Determine the (X, Y) coordinate at the center of the cell enclosing the given text.  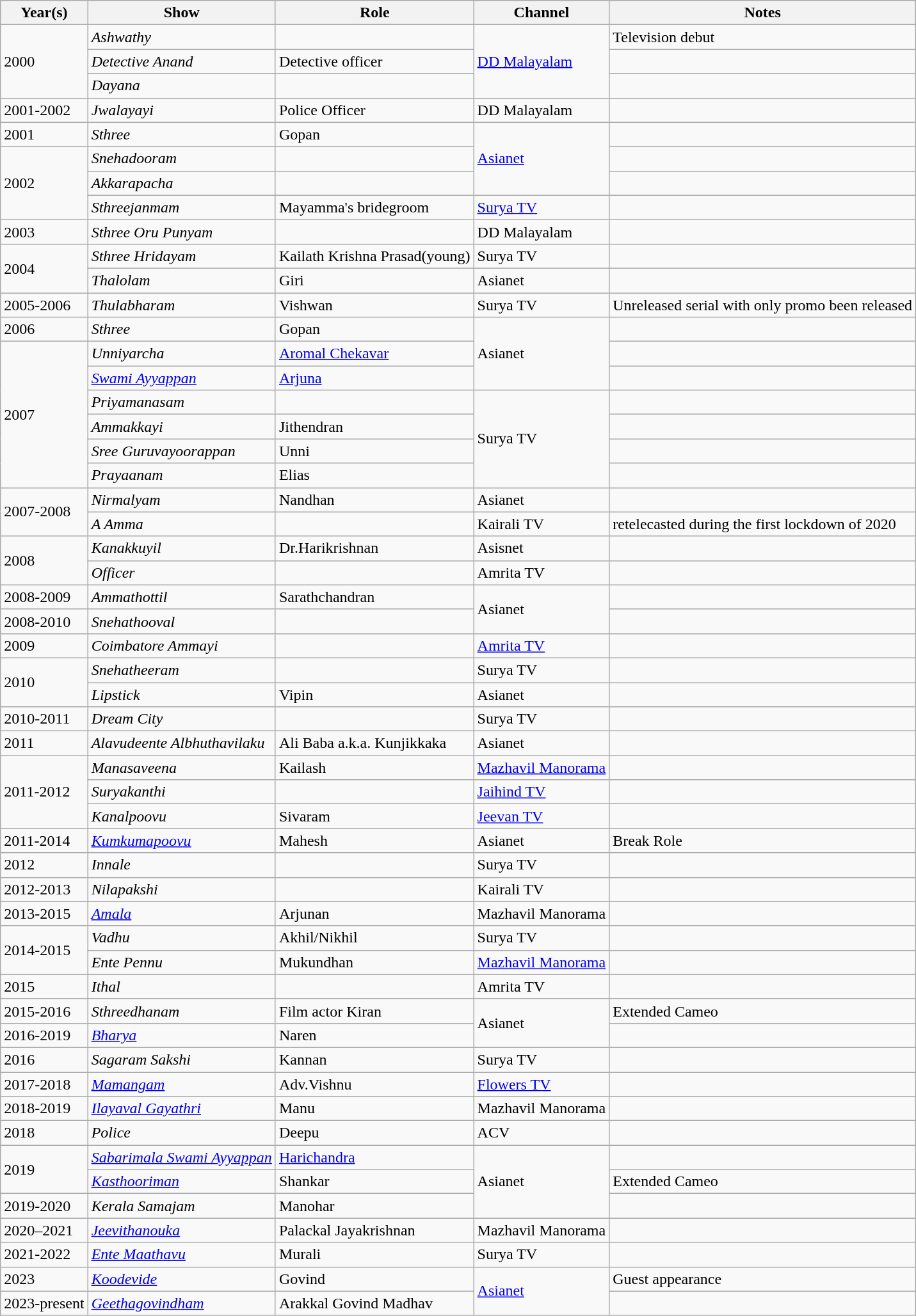
Kerala Samajam (182, 1206)
2018-2019 (44, 1109)
2013-2015 (44, 914)
2003 (44, 232)
Ente Maathavu (182, 1255)
Break Role (763, 841)
Manasaveena (182, 768)
Dr.Harikrishnan (374, 548)
Kanakkuyil (182, 548)
Unniyarcha (182, 354)
Vadhu (182, 938)
2012-2013 (44, 889)
Priyamanasam (182, 402)
Innale (182, 865)
2010-2011 (44, 719)
Sthreedhanam (182, 1011)
Mayamma's bridegroom (374, 207)
Amala (182, 914)
Kanalpoovu (182, 816)
Geethagovindham (182, 1303)
Palackal Jayakrishnan (374, 1230)
Sthree Oru Punyam (182, 232)
A Amma (182, 524)
2018 (44, 1133)
Police (182, 1133)
Akkarapacha (182, 183)
Ammakkayi (182, 427)
Kailash (374, 768)
Ilayaval Gayathri (182, 1109)
Thalolam (182, 280)
Ente Pennu (182, 962)
Alavudeente Albhuthavilaku (182, 743)
Vishwan (374, 305)
Swami Ayyappan (182, 378)
Aromal Chekavar (374, 354)
Police Officer (374, 110)
Ali Baba a.k.a. Kunjikkaka (374, 743)
Jeevithanouka (182, 1230)
Sree Guruvayoorappan (182, 451)
2012 (44, 865)
Nilapakshi (182, 889)
Detective Anand (182, 61)
2007-2008 (44, 512)
2014-2015 (44, 950)
2023 (44, 1279)
Sabarimala Swami Ayyappan (182, 1157)
Govind (374, 1279)
Manohar (374, 1206)
2005-2006 (44, 305)
Deepu (374, 1133)
2004 (44, 268)
2010 (44, 682)
Koodevide (182, 1279)
Snehadooram (182, 159)
2019 (44, 1169)
2015 (44, 987)
2001 (44, 134)
2011-2014 (44, 841)
Year(s) (44, 13)
Ithal (182, 987)
Elias (374, 475)
Murali (374, 1255)
Arjunan (374, 914)
2021-2022 (44, 1255)
Kailath Krishna Prasad(young) (374, 256)
2001-2002 (44, 110)
retelecasted during the first lockdown of 2020 (763, 524)
2006 (44, 329)
2008-2009 (44, 597)
Film actor Kiran (374, 1011)
2011-2012 (44, 792)
Jeevan TV (542, 816)
Jaihind TV (542, 792)
Lipstick (182, 694)
2000 (44, 61)
Mukundhan (374, 962)
Asisnet (542, 548)
Arakkal Govind Madhav (374, 1303)
2015-2016 (44, 1011)
Dream City (182, 719)
Adv.Vishnu (374, 1084)
Flowers TV (542, 1084)
Jithendran (374, 427)
Guest appearance (763, 1279)
Prayaanam (182, 475)
Harichandra (374, 1157)
Sthree Hridayam (182, 256)
2019-2020 (44, 1206)
Sivaram (374, 816)
Detective officer (374, 61)
Snehatheeram (182, 670)
Mamangam (182, 1084)
2007 (44, 415)
Officer (182, 573)
2002 (44, 183)
Role (374, 13)
Shankar (374, 1182)
Unni (374, 451)
2020–2021 (44, 1230)
Television debut (763, 37)
2016 (44, 1059)
Ashwathy (182, 37)
Suryakanthi (182, 792)
Kannan (374, 1059)
Dayana (182, 86)
ACV (542, 1133)
Notes (763, 13)
2009 (44, 646)
Giri (374, 280)
Manu (374, 1109)
Naren (374, 1035)
2008-2010 (44, 621)
Thulabharam (182, 305)
Arjuna (374, 378)
2016-2019 (44, 1035)
Nandhan (374, 500)
2011 (44, 743)
2008 (44, 560)
Sagaram Sakshi (182, 1059)
Snehathooval (182, 621)
Ammathottil (182, 597)
Mahesh (374, 841)
2017-2018 (44, 1084)
Kasthooriman (182, 1182)
Kumkumapoovu (182, 841)
Jwalayayi (182, 110)
Show (182, 13)
2023-present (44, 1303)
Channel (542, 13)
Nirmalyam (182, 500)
Bharya (182, 1035)
Unreleased serial with only promo been released (763, 305)
Sarathchandran (374, 597)
Vipin (374, 694)
Akhil/Nikhil (374, 938)
Sthreejanmam (182, 207)
Coimbatore Ammayi (182, 646)
